Pinpoint the cell where the given text exists, returning its [x, y] midpoint coordinate. 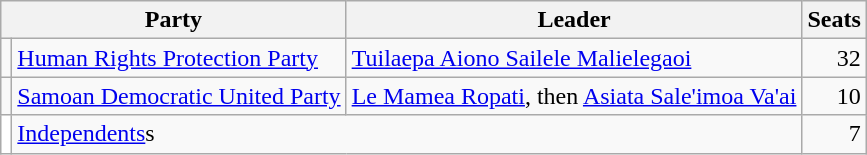
10 [834, 96]
Le Mamea Ropati, then Asiata Sale'imoa Va'ai [574, 96]
32 [834, 58]
Leader [574, 20]
Party [174, 20]
Samoan Democratic United Party [179, 96]
Independentss [407, 134]
Human Rights Protection Party [179, 58]
Tuilaepa Aiono Sailele Malielegaoi [574, 58]
Seats [834, 20]
7 [834, 134]
